Pinpoint the cell where the given text exists, returning its (X, Y) midpoint coordinate. 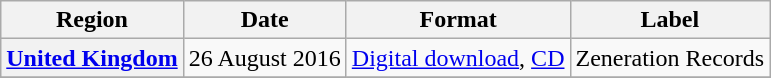
Date (264, 20)
26 August 2016 (264, 58)
Digital download, CD (458, 58)
Label (670, 20)
Region (92, 20)
Format (458, 20)
United Kingdom (92, 58)
Zeneration Records (670, 58)
